Search for the cell housing the specified text and yield its (x, y) center coordinate. 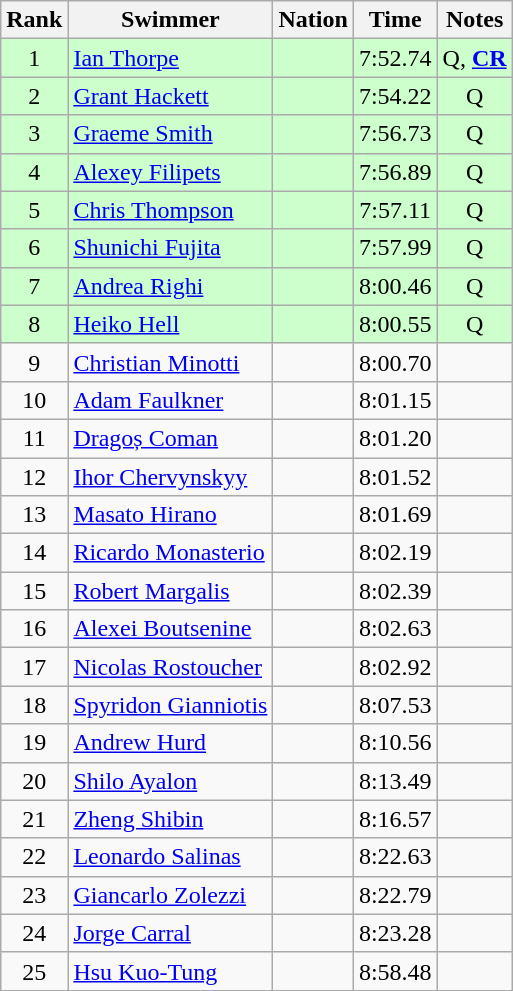
4 (34, 172)
8:01.69 (395, 515)
8:01.15 (395, 400)
Alexei Boutsenine (170, 629)
Robert Margalis (170, 591)
19 (34, 743)
Heiko Hell (170, 324)
7:57.11 (395, 210)
Ricardo Monasterio (170, 553)
1 (34, 58)
12 (34, 477)
Ian Thorpe (170, 58)
2 (34, 96)
Nicolas Rostoucher (170, 667)
25 (34, 971)
Jorge Carral (170, 933)
Q, CR (474, 58)
Ihor Chervynskyy (170, 477)
7:56.89 (395, 172)
Alexey Filipets (170, 172)
8:02.39 (395, 591)
Adam Faulkner (170, 400)
8:00.70 (395, 362)
Time (395, 20)
Shilo Ayalon (170, 781)
17 (34, 667)
Leonardo Salinas (170, 857)
23 (34, 895)
8:02.92 (395, 667)
Dragoș Coman (170, 438)
Nation (313, 20)
10 (34, 400)
Andrew Hurd (170, 743)
8:02.63 (395, 629)
Hsu Kuo-Tung (170, 971)
8:01.52 (395, 477)
Notes (474, 20)
24 (34, 933)
8:22.79 (395, 895)
7:57.99 (395, 248)
Masato Hirano (170, 515)
Andrea Righi (170, 286)
8:01.20 (395, 438)
7:54.22 (395, 96)
Swimmer (170, 20)
8:58.48 (395, 971)
Shunichi Fujita (170, 248)
8:10.56 (395, 743)
8:23.28 (395, 933)
20 (34, 781)
8:22.63 (395, 857)
Christian Minotti (170, 362)
8:02.19 (395, 553)
Graeme Smith (170, 134)
15 (34, 591)
16 (34, 629)
8:16.57 (395, 819)
3 (34, 134)
Grant Hackett (170, 96)
Spyridon Gianniotis (170, 705)
22 (34, 857)
21 (34, 819)
7 (34, 286)
Zheng Shibin (170, 819)
14 (34, 553)
5 (34, 210)
Rank (34, 20)
8:00.46 (395, 286)
Giancarlo Zolezzi (170, 895)
13 (34, 515)
8:13.49 (395, 781)
8:07.53 (395, 705)
7:56.73 (395, 134)
6 (34, 248)
18 (34, 705)
7:52.74 (395, 58)
8:00.55 (395, 324)
Chris Thompson (170, 210)
11 (34, 438)
8 (34, 324)
9 (34, 362)
